Search for the cell housing the specified text and yield its (X, Y) center coordinate. 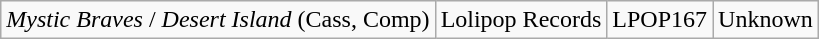
LPOP167 (660, 20)
Mystic Braves / Desert Island (Cass, Comp) (218, 20)
Lolipop Records (521, 20)
Unknown (766, 20)
